Locate the cell with the specified text and output its [X, Y] center coordinate. 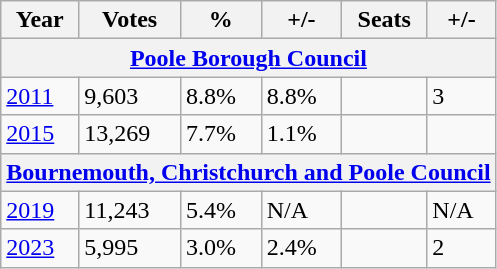
2019 [40, 210]
Poole Borough Council [248, 58]
Seats [384, 20]
11,243 [130, 210]
Votes [130, 20]
% [222, 20]
7.7% [222, 134]
3.0% [222, 248]
5,995 [130, 248]
13,269 [130, 134]
2 [462, 248]
2023 [40, 248]
1.1% [302, 134]
2011 [40, 96]
3 [462, 96]
Bournemouth, Christchurch and Poole Council [248, 172]
9,603 [130, 96]
5.4% [222, 210]
2.4% [302, 248]
2015 [40, 134]
Year [40, 20]
